Capture the cell that displays the provided text and extract its (X, Y) central coordinate. 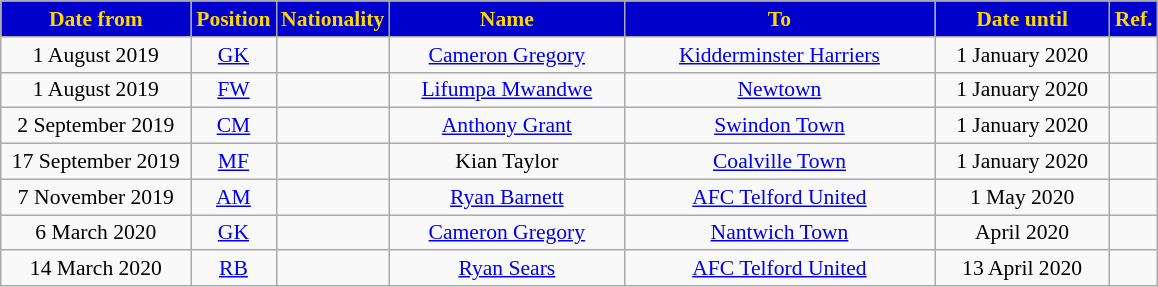
FW (234, 90)
Date from (96, 19)
Ryan Sears (506, 269)
April 2020 (1022, 233)
Date until (1022, 19)
Newtown (779, 90)
17 September 2019 (96, 162)
14 March 2020 (96, 269)
6 March 2020 (96, 233)
RB (234, 269)
Anthony Grant (506, 126)
AM (234, 197)
To (779, 19)
Swindon Town (779, 126)
7 November 2019 (96, 197)
MF (234, 162)
Ref. (1134, 19)
Ryan Barnett (506, 197)
Name (506, 19)
Lifumpa Mwandwe (506, 90)
Coalville Town (779, 162)
Kidderminster Harriers (779, 55)
Nationality (332, 19)
1 May 2020 (1022, 197)
Kian Taylor (506, 162)
2 September 2019 (96, 126)
Position (234, 19)
CM (234, 126)
Nantwich Town (779, 233)
13 April 2020 (1022, 269)
